For the text-containing cell, return its midpoint in [X, Y] coordinate format. 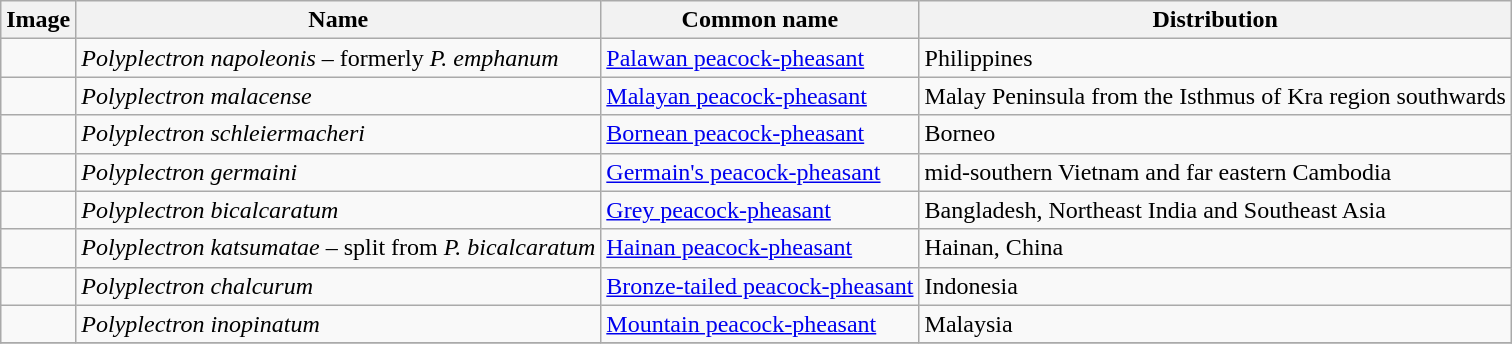
Bangladesh, Northeast India and Southeast Asia [1215, 210]
Bronze-tailed peacock-pheasant [760, 286]
Image [38, 20]
Distribution [1215, 20]
mid-southern Vietnam and far eastern Cambodia [1215, 172]
Polyplectron inopinatum [338, 324]
Common name [760, 20]
Malayan peacock-pheasant [760, 96]
Polyplectron chalcurum [338, 286]
Malay Peninsula from the Isthmus of Kra region southwards [1215, 96]
Hainan peacock-pheasant [760, 248]
Philippines [1215, 58]
Indonesia [1215, 286]
Borneo [1215, 134]
Palawan peacock-pheasant [760, 58]
Polyplectron napoleonis – formerly P. emphanum [338, 58]
Polyplectron germaini [338, 172]
Polyplectron bicalcaratum [338, 210]
Hainan, China [1215, 248]
Germain's peacock-pheasant [760, 172]
Polyplectron schleiermacheri [338, 134]
Name [338, 20]
Bornean peacock-pheasant [760, 134]
Mountain peacock-pheasant [760, 324]
Malaysia [1215, 324]
Polyplectron katsumatae – split from P. bicalcaratum [338, 248]
Grey peacock-pheasant [760, 210]
Polyplectron malacense [338, 96]
